For the text-containing cell, return its midpoint in [X, Y] coordinate format. 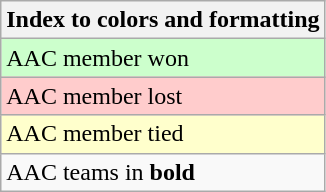
AAC member tied [163, 134]
Index to colors and formatting [163, 20]
AAC member won [163, 58]
AAC teams in bold [163, 172]
AAC member lost [163, 96]
